Identify which cell holds the provided text, then report its [x, y] central coordinate. 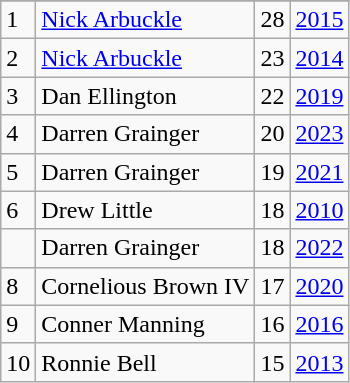
2 [18, 58]
2020 [320, 286]
2010 [320, 210]
6 [18, 210]
8 [18, 286]
Ronnie Bell [146, 362]
28 [272, 20]
2014 [320, 58]
2015 [320, 20]
19 [272, 172]
23 [272, 58]
2021 [320, 172]
Conner Manning [146, 324]
4 [18, 134]
22 [272, 96]
9 [18, 324]
3 [18, 96]
20 [272, 134]
2022 [320, 248]
15 [272, 362]
2013 [320, 362]
17 [272, 286]
5 [18, 172]
16 [272, 324]
Drew Little [146, 210]
Cornelious Brown IV [146, 286]
2019 [320, 96]
1 [18, 20]
2023 [320, 134]
10 [18, 362]
2016 [320, 324]
Dan Ellington [146, 96]
